Pinpoint the cell where the given text exists, returning its (X, Y) midpoint coordinate. 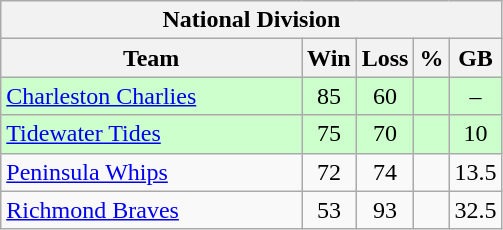
32.5 (476, 210)
Tidewater Tides (152, 134)
Win (330, 58)
Richmond Braves (152, 210)
75 (330, 134)
– (476, 96)
10 (476, 134)
Team (152, 58)
60 (385, 96)
Peninsula Whips (152, 172)
70 (385, 134)
74 (385, 172)
Charleston Charlies (152, 96)
53 (330, 210)
85 (330, 96)
93 (385, 210)
National Division (252, 20)
Loss (385, 58)
13.5 (476, 172)
GB (476, 58)
72 (330, 172)
% (432, 58)
